Scan for the cell matching the given text and deliver its [x, y] coordinate at center. 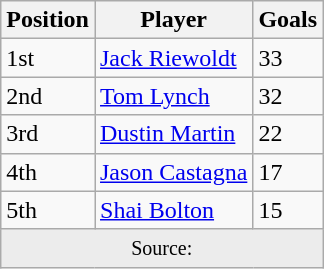
3rd [48, 134]
Jack Riewoldt [173, 58]
Shai Bolton [173, 210]
5th [48, 210]
33 [288, 58]
Dustin Martin [173, 134]
Jason Castagna [173, 172]
Tom Lynch [173, 96]
2nd [48, 96]
32 [288, 96]
15 [288, 210]
4th [48, 172]
17 [288, 172]
1st [48, 58]
22 [288, 134]
Goals [288, 20]
Source: [162, 248]
Position [48, 20]
Player [173, 20]
